Determine the (X, Y) coordinate at the center of the cell enclosing the given text.  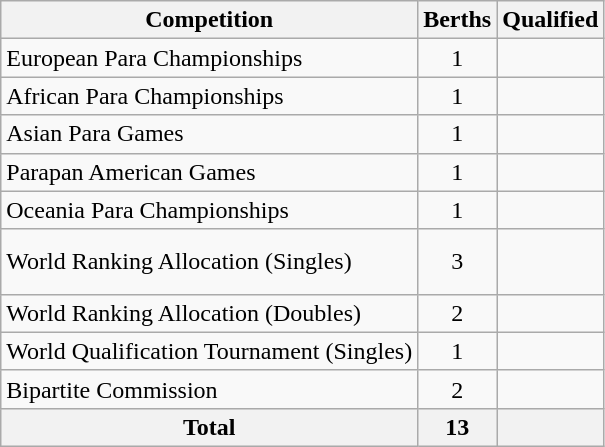
European Para Championships (210, 58)
Competition (210, 20)
Oceania Para Championships (210, 210)
Berths (458, 20)
African Para Championships (210, 96)
World Ranking Allocation (Doubles) (210, 313)
Bipartite Commission (210, 389)
3 (458, 262)
Parapan American Games (210, 172)
Total (210, 427)
World Qualification Tournament (Singles) (210, 351)
13 (458, 427)
World Ranking Allocation (Singles) (210, 262)
Qualified (550, 20)
Asian Para Games (210, 134)
